Find where the given text appears and provide that cell's center as [X, Y] coordinate. 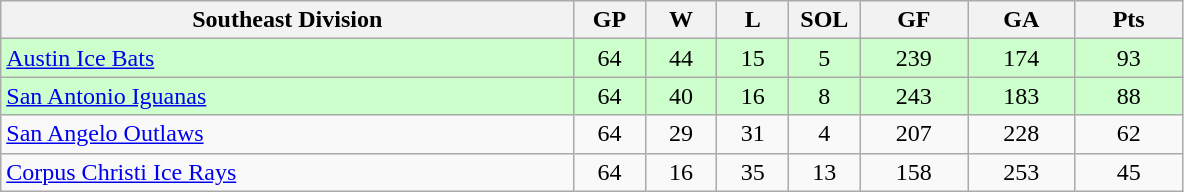
San Antonio Iguanas [288, 96]
29 [681, 134]
243 [914, 96]
88 [1129, 96]
158 [914, 172]
31 [753, 134]
W [681, 20]
4 [825, 134]
Corpus Christi Ice Rays [288, 172]
45 [1129, 172]
GF [914, 20]
Southeast Division [288, 20]
5 [825, 58]
GP [610, 20]
253 [1022, 172]
228 [1022, 134]
Austin Ice Bats [288, 58]
SOL [825, 20]
15 [753, 58]
San Angelo Outlaws [288, 134]
13 [825, 172]
207 [914, 134]
Pts [1129, 20]
93 [1129, 58]
239 [914, 58]
174 [1022, 58]
183 [1022, 96]
35 [753, 172]
40 [681, 96]
8 [825, 96]
44 [681, 58]
62 [1129, 134]
L [753, 20]
GA [1022, 20]
